Provide the (X, Y) coordinate of the cell's center where the given text is located.  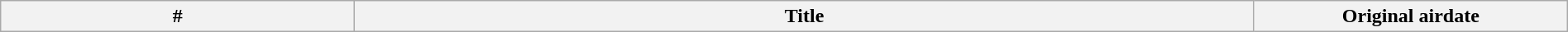
Title (805, 16)
# (178, 16)
Original airdate (1411, 16)
